Return [X, Y] of the center of cell containing provided text 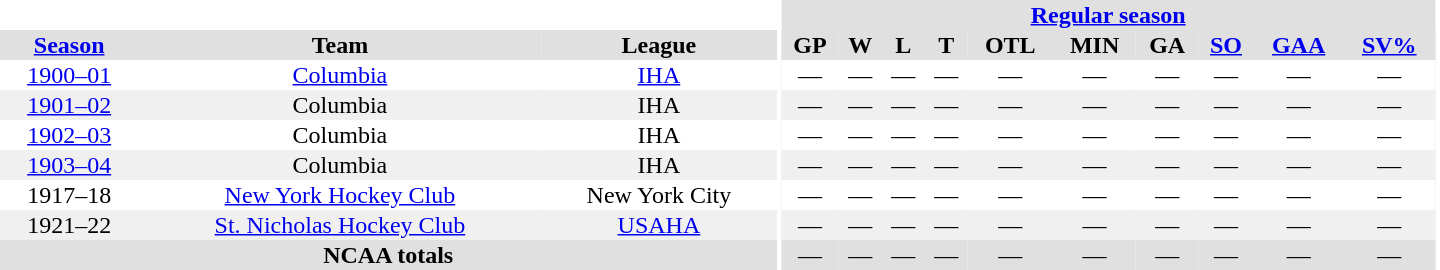
New York Hockey Club [340, 195]
GP [810, 45]
Regular season [1108, 15]
League [660, 45]
OTL [1010, 45]
GAA [1299, 45]
W [860, 45]
SV% [1389, 45]
L [904, 45]
NCAA totals [388, 255]
1902–03 [69, 135]
Season [69, 45]
GA [1167, 45]
MIN [1094, 45]
T [946, 45]
SO [1226, 45]
New York City [660, 195]
USAHA [660, 225]
1900–01 [69, 75]
St. Nicholas Hockey Club [340, 225]
1921–22 [69, 225]
1917–18 [69, 195]
1901–02 [69, 105]
Team [340, 45]
1903–04 [69, 165]
